From the cell containing the given text, extract its center point as (X, Y) coordinate. 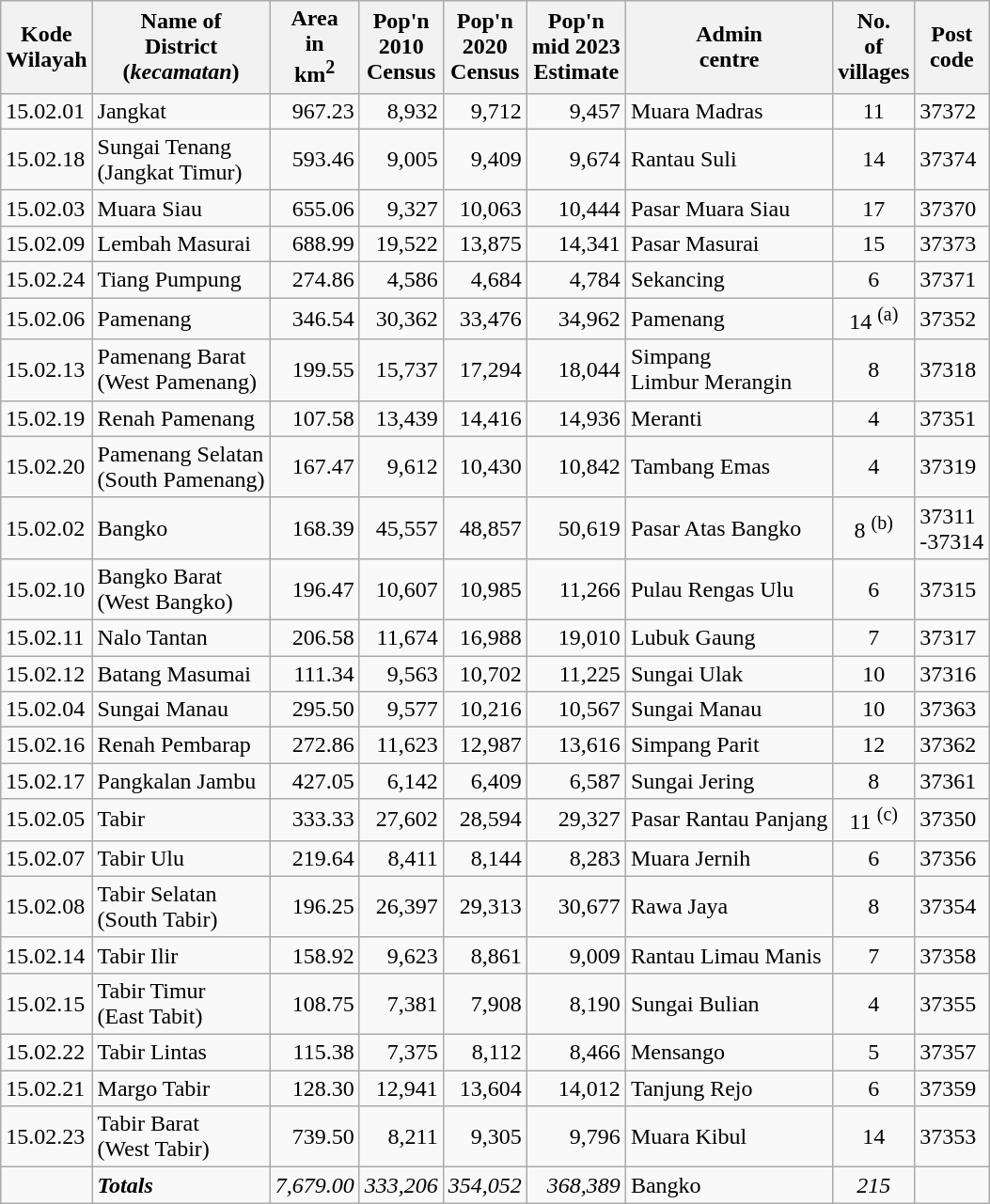
107.58 (314, 418)
10,216 (485, 710)
158.92 (314, 955)
37355 (951, 1004)
Pasar Muara Siau (729, 208)
9,712 (485, 111)
274.86 (314, 280)
50,619 (575, 528)
9,327 (401, 208)
8,190 (575, 1004)
14,012 (575, 1088)
108.75 (314, 1004)
206.58 (314, 637)
Simpang Parit (729, 745)
Tabir Timur (East Tabit) (181, 1004)
37316 (951, 674)
16,988 (485, 637)
196.25 (314, 906)
15.02.13 (47, 370)
199.55 (314, 370)
19,522 (401, 243)
7,679.00 (314, 1185)
13,616 (575, 745)
37356 (951, 858)
115.38 (314, 1053)
15.02.21 (47, 1088)
128.30 (314, 1088)
15,737 (401, 370)
11,674 (401, 637)
9,577 (401, 710)
10,444 (575, 208)
9,796 (575, 1137)
17,294 (485, 370)
346.54 (314, 320)
No. of villages (874, 47)
8,112 (485, 1053)
7,375 (401, 1053)
Pasar Masurai (729, 243)
15.02.12 (47, 674)
15.02.08 (47, 906)
Sungai Ulak (729, 674)
Tabir Lintas (181, 1053)
14,936 (575, 418)
14,416 (485, 418)
Bangko Barat (West Bangko) (181, 588)
37374 (951, 160)
4,784 (575, 280)
8,144 (485, 858)
10,430 (485, 466)
45,557 (401, 528)
15.02.16 (47, 745)
37357 (951, 1053)
15.02.24 (47, 280)
37362 (951, 745)
5 (874, 1053)
Muara Kibul (729, 1137)
Pamenang Barat (West Pamenang) (181, 370)
14 (a) (874, 320)
15.02.18 (47, 160)
28,594 (485, 820)
Jangkat (181, 111)
333,206 (401, 1185)
Muara Siau (181, 208)
15.02.11 (47, 637)
Tabir (181, 820)
215 (874, 1185)
593.46 (314, 160)
37317 (951, 637)
Pop'n 2010Census (401, 47)
Sungai Bulian (729, 1004)
37371 (951, 280)
Tambang Emas (729, 466)
37373 (951, 243)
9,009 (575, 955)
Admin centre (729, 47)
Renah Pamenang (181, 418)
8,466 (575, 1053)
Kode Wilayah (47, 47)
37353 (951, 1137)
8,861 (485, 955)
7,381 (401, 1004)
Sekancing (729, 280)
272.86 (314, 745)
10,607 (401, 588)
9,563 (401, 674)
Meranti (729, 418)
10,063 (485, 208)
Simpang Limbur Merangin (729, 370)
Totals (181, 1185)
37359 (951, 1088)
37352 (951, 320)
12 (874, 745)
Nalo Tantan (181, 637)
9,305 (485, 1137)
37351 (951, 418)
168.39 (314, 528)
37361 (951, 781)
34,962 (575, 320)
27,602 (401, 820)
Batang Masumai (181, 674)
37318 (951, 370)
6,409 (485, 781)
15.02.17 (47, 781)
30,362 (401, 320)
14,341 (575, 243)
8,283 (575, 858)
7,908 (485, 1004)
29,327 (575, 820)
Rantau Suli (729, 160)
37311-37314 (951, 528)
15.02.20 (47, 466)
219.64 (314, 858)
Sungai Jering (729, 781)
Renah Pembarap (181, 745)
295.50 (314, 710)
Mensango (729, 1053)
10,985 (485, 588)
Lubuk Gaung (729, 637)
37370 (951, 208)
368,389 (575, 1185)
354,052 (485, 1185)
Postcode (951, 47)
167.47 (314, 466)
Tanjung Rejo (729, 1088)
9,457 (575, 111)
37372 (951, 111)
17 (874, 208)
Tabir Selatan (South Tabir) (181, 906)
15.02.01 (47, 111)
15.02.14 (47, 955)
Tabir Ulu (181, 858)
4,684 (485, 280)
15.02.22 (47, 1053)
Pangkalan Jambu (181, 781)
15.02.04 (47, 710)
Muara Jernih (729, 858)
15.02.05 (47, 820)
19,010 (575, 637)
26,397 (401, 906)
427.05 (314, 781)
13,604 (485, 1088)
111.34 (314, 674)
9,612 (401, 466)
37315 (951, 588)
10,842 (575, 466)
30,677 (575, 906)
9,409 (485, 160)
Margo Tabir (181, 1088)
9,005 (401, 160)
Pasar Atas Bangko (729, 528)
Rantau Limau Manis (729, 955)
15.02.06 (47, 320)
Pasar Rantau Panjang (729, 820)
37363 (951, 710)
Muara Madras (729, 111)
Lembah Masurai (181, 243)
8,411 (401, 858)
Sungai Tenang (Jangkat Timur) (181, 160)
Pulau Rengas Ulu (729, 588)
15 (874, 243)
Tabir Barat (West Tabir) (181, 1137)
Tabir Ilir (181, 955)
Name ofDistrict(kecamatan) (181, 47)
Tiang Pumpung (181, 280)
15.02.09 (47, 243)
15.02.10 (47, 588)
11 (874, 111)
15.02.15 (47, 1004)
739.50 (314, 1137)
33,476 (485, 320)
Areain km2 (314, 47)
Pamenang Selatan (South Pamenang) (181, 466)
4,586 (401, 280)
688.99 (314, 243)
Pop'n mid 2023Estimate (575, 47)
8 (b) (874, 528)
15.02.02 (47, 528)
Pop'n 2020Census (485, 47)
11,623 (401, 745)
9,674 (575, 160)
13,439 (401, 418)
11,225 (575, 674)
37319 (951, 466)
655.06 (314, 208)
10,567 (575, 710)
15.02.19 (47, 418)
8,932 (401, 111)
15.02.07 (47, 858)
196.47 (314, 588)
15.02.03 (47, 208)
48,857 (485, 528)
15.02.23 (47, 1137)
18,044 (575, 370)
Rawa Jaya (729, 906)
13,875 (485, 243)
333.33 (314, 820)
12,987 (485, 745)
6,142 (401, 781)
29,313 (485, 906)
8,211 (401, 1137)
6,587 (575, 781)
37350 (951, 820)
37358 (951, 955)
12,941 (401, 1088)
9,623 (401, 955)
11,266 (575, 588)
37354 (951, 906)
11 (c) (874, 820)
967.23 (314, 111)
10,702 (485, 674)
